Scan for the cell matching the given text and deliver its (X, Y) coordinate at center. 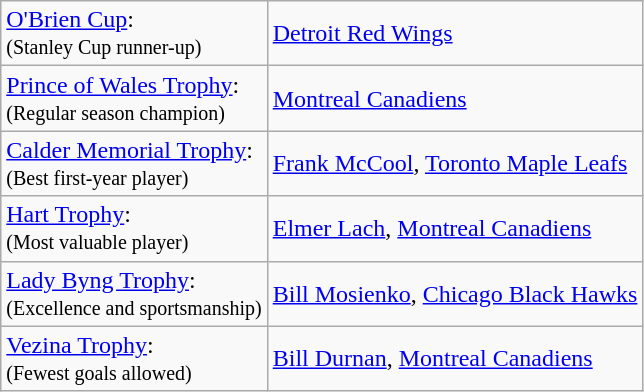
Calder Memorial Trophy:(Best first-year player) (134, 164)
Elmer Lach, Montreal Canadiens (455, 228)
Montreal Canadiens (455, 98)
Hart Trophy:(Most valuable player) (134, 228)
Detroit Red Wings (455, 34)
O'Brien Cup:(Stanley Cup runner-up) (134, 34)
Bill Durnan, Montreal Canadiens (455, 358)
Lady Byng Trophy:(Excellence and sportsmanship) (134, 294)
Vezina Trophy:(Fewest goals allowed) (134, 358)
Prince of Wales Trophy:(Regular season champion) (134, 98)
Bill Mosienko, Chicago Black Hawks (455, 294)
Frank McCool, Toronto Maple Leafs (455, 164)
